Return (x, y) of the center of cell containing provided text 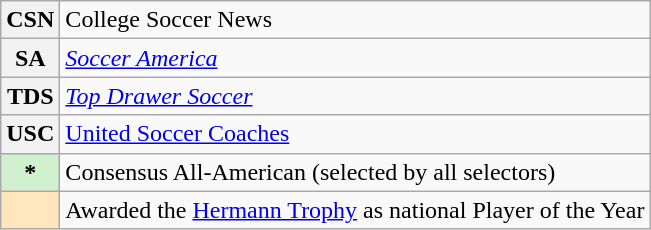
United Soccer Coaches (355, 134)
College Soccer News (355, 20)
CSN (30, 20)
Top Drawer Soccer (355, 96)
Awarded the Hermann Trophy as national Player of the Year (355, 210)
SA (30, 58)
Consensus All-American (selected by all selectors) (355, 172)
USC (30, 134)
Soccer America (355, 58)
TDS (30, 96)
* (30, 172)
